Detect which cell encompasses the target text, then output its [X, Y] center coordinate. 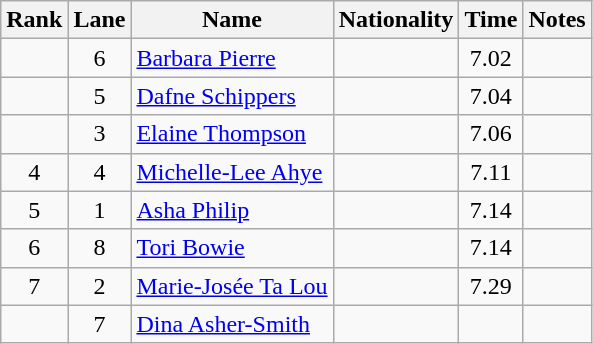
7.02 [491, 58]
7.11 [491, 172]
7.06 [491, 134]
2 [100, 286]
Asha Philip [232, 210]
8 [100, 248]
Elaine Thompson [232, 134]
Notes [557, 20]
3 [100, 134]
Lane [100, 20]
1 [100, 210]
Barbara Pierre [232, 58]
Marie-Josée Ta Lou [232, 286]
Time [491, 20]
Dafne Schippers [232, 96]
Nationality [396, 20]
Name [232, 20]
7.04 [491, 96]
Rank [34, 20]
Tori Bowie [232, 248]
Dina Asher-Smith [232, 324]
Michelle-Lee Ahye [232, 172]
7.29 [491, 286]
